Identify which cell holds the provided text, then report its [X, Y] central coordinate. 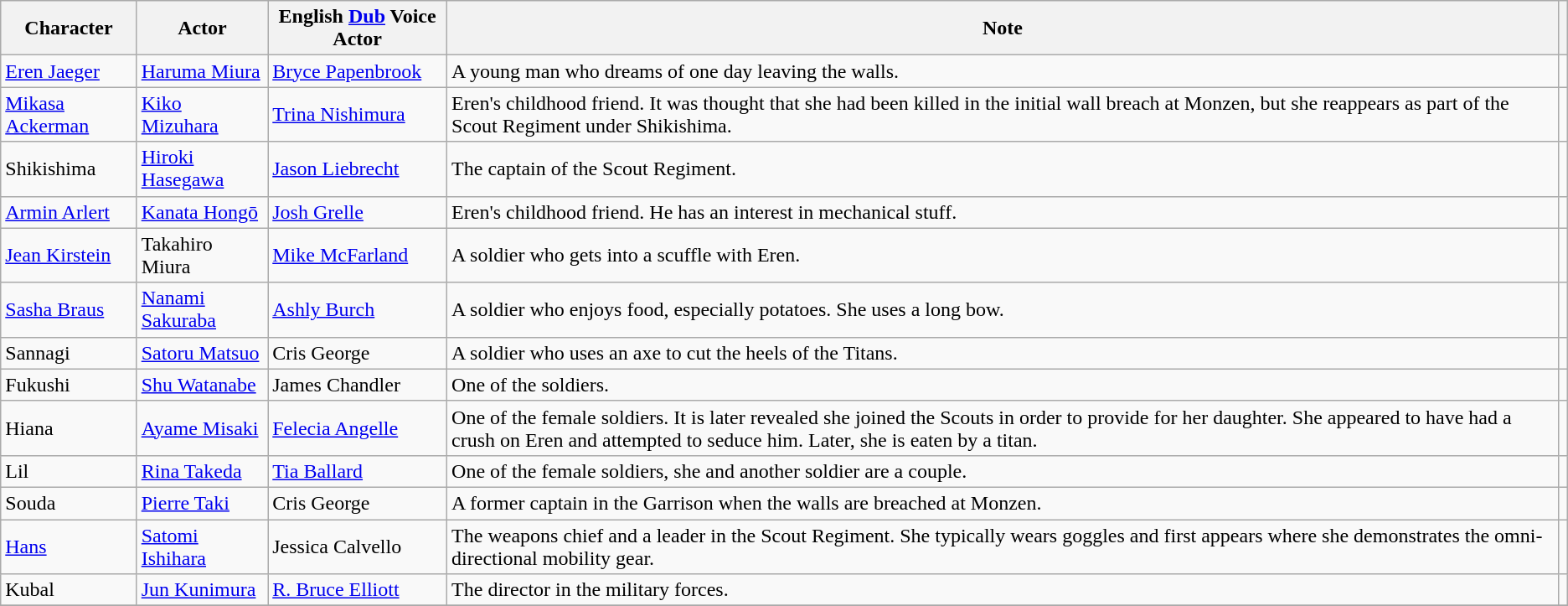
Shu Watanabe [203, 385]
R. Bruce Elliott [358, 590]
Fukushi [69, 385]
Hiroki Hasegawa [203, 169]
Sannagi [69, 353]
Jason Liebrecht [358, 169]
One of the soldiers. [1003, 385]
Actor [203, 28]
Rina Takeda [203, 471]
Character [69, 28]
Nanami Sakuraba [203, 310]
Note [1003, 28]
Kiko Mizuhara [203, 114]
Hiana [69, 427]
Tia Ballard [358, 471]
A soldier who uses an axe to cut the heels of the Titans. [1003, 353]
A young man who dreams of one day leaving the walls. [1003, 71]
Sasha Braus [69, 310]
Lil [69, 471]
Kanata Hongō [203, 212]
Jean Kirstein [69, 255]
A soldier who enjoys food, especially potatoes. She uses a long bow. [1003, 310]
A soldier who gets into a scuffle with Eren. [1003, 255]
Eren's childhood friend. He has an interest in mechanical stuff. [1003, 212]
Kubal [69, 590]
Shikishima [69, 169]
Takahiro Miura [203, 255]
Mikasa Ackerman [69, 114]
Satoru Matsuo [203, 353]
The director in the military forces. [1003, 590]
Eren Jaeger [69, 71]
Josh Grelle [358, 212]
Satomi Ishihara [203, 546]
A former captain in the Garrison when the walls are breached at Monzen. [1003, 503]
Haruma Miura [203, 71]
One of the female soldiers, she and another soldier are a couple. [1003, 471]
Trina Nishimura [358, 114]
Jessica Calvello [358, 546]
Bryce Papenbrook [358, 71]
Felecia Angelle [358, 427]
Mike McFarland [358, 255]
English Dub Voice Actor [358, 28]
James Chandler [358, 385]
Souda [69, 503]
Armin Arlert [69, 212]
Ashly Burch [358, 310]
The captain of the Scout Regiment. [1003, 169]
Jun Kunimura [203, 590]
Hans [69, 546]
Pierre Taki [203, 503]
Ayame Misaki [203, 427]
